Determine the (x, y) coordinate at the center of the cell enclosing the given text.  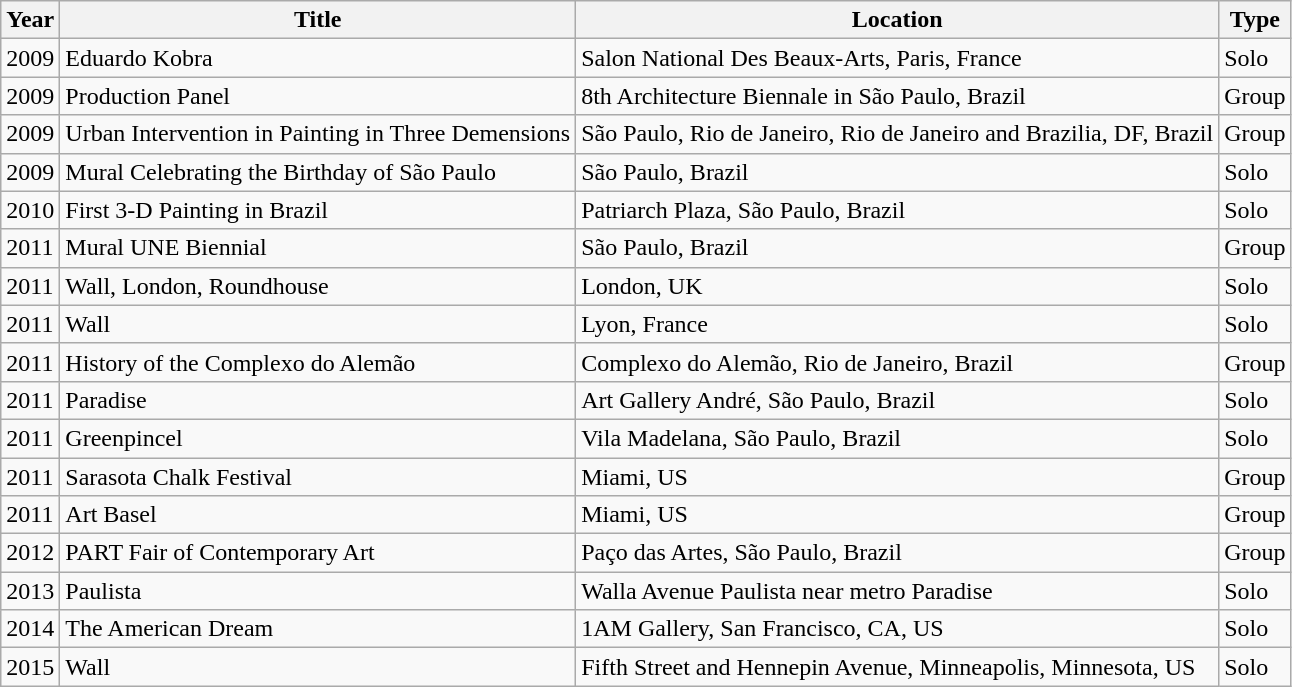
History of the Complexo do Alemão (318, 362)
Type (1255, 20)
Art Basel (318, 515)
Patriarch Plaza, São Paulo, Brazil (898, 210)
London, UK (898, 286)
2013 (30, 591)
Fifth Street and Hennepin Avenue, Minneapolis, Minnesota, US (898, 667)
Vila Madelana, São Paulo, Brazil (898, 438)
First 3-D Painting in Brazil (318, 210)
Wall, London, Roundhouse (318, 286)
8th Architecture Biennale in São Paulo, Brazil (898, 96)
Mural Celebrating the Birthday of São Paulo (318, 172)
2010 (30, 210)
Complexo do Alemão, Rio de Janeiro, Brazil (898, 362)
Paradise (318, 400)
Eduardo Kobra (318, 58)
Mural UNE Biennial (318, 248)
1AM Gallery, San Francisco, CA, US (898, 629)
Year (30, 20)
2015 (30, 667)
Urban Intervention in Painting in Three Demensions (318, 134)
Title (318, 20)
Lyon, France (898, 324)
PART Fair of Contemporary Art (318, 553)
São Paulo, Rio de Janeiro, Rio de Janeiro and Brazilia, DF, Brazil (898, 134)
Art Gallery André, São Paulo, Brazil (898, 400)
Production Panel (318, 96)
Paço das Artes, São Paulo, Brazil (898, 553)
Location (898, 20)
2014 (30, 629)
Paulista (318, 591)
Sarasota Chalk Festival (318, 477)
Greenpincel (318, 438)
Salon National Des Beaux-Arts, Paris, France (898, 58)
The American Dream (318, 629)
2012 (30, 553)
Walla Avenue Paulista near metro Paradise (898, 591)
